Search for the cell housing the specified text and yield its (X, Y) center coordinate. 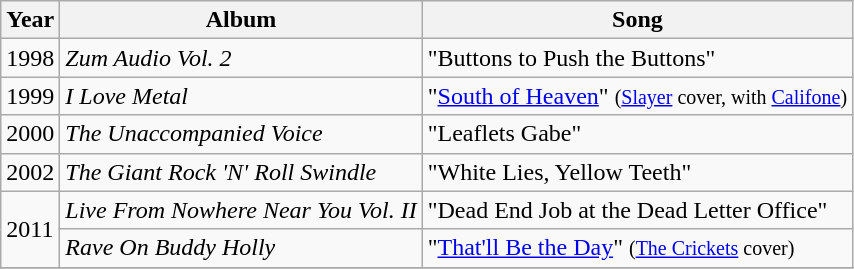
"Leaflets Gabe" (637, 134)
Live From Nowhere Near You Vol. II (241, 210)
The Unaccompanied Voice (241, 134)
"White Lies, Yellow Teeth" (637, 172)
I Love Metal (241, 96)
"Buttons to Push the Buttons" (637, 58)
2002 (30, 172)
"Dead End Job at the Dead Letter Office" (637, 210)
Song (637, 20)
2011 (30, 229)
Year (30, 20)
Album (241, 20)
Rave On Buddy Holly (241, 248)
1998 (30, 58)
2000 (30, 134)
The Giant Rock 'N' Roll Swindle (241, 172)
"South of Heaven" (Slayer cover, with Califone) (637, 96)
"That'll Be the Day" (The Crickets cover) (637, 248)
1999 (30, 96)
Zum Audio Vol. 2 (241, 58)
